Identify which cell holds the provided text, then report its (x, y) central coordinate. 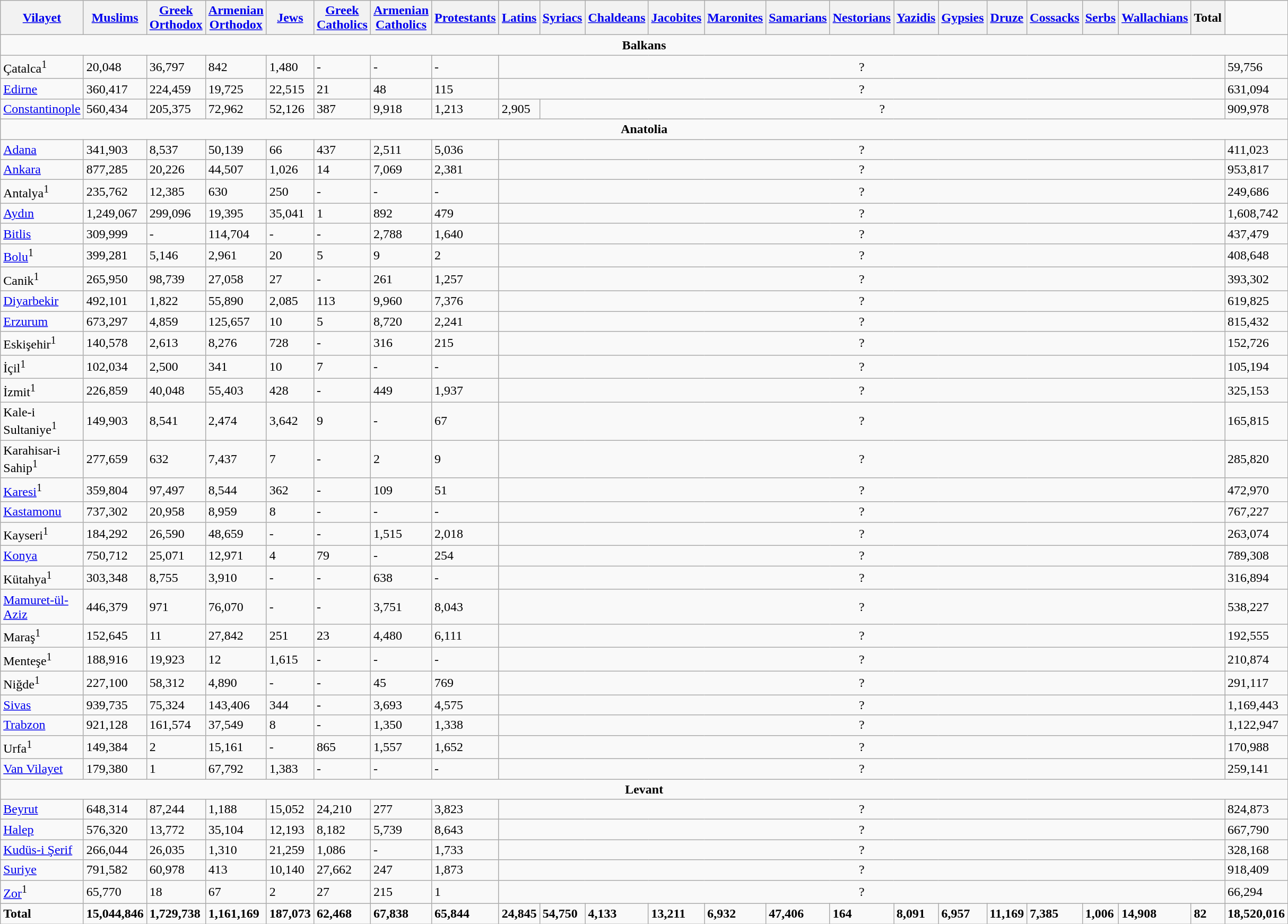
667,790 (1256, 830)
Maraş1 (42, 635)
125,657 (236, 321)
2,474 (236, 421)
7,385 (1055, 914)
58,312 (176, 683)
149,903 (115, 421)
1,729,738 (176, 914)
55,890 (236, 301)
Yazidis (916, 18)
9,960 (401, 301)
789,308 (1256, 556)
815,432 (1256, 321)
3,642 (290, 421)
316 (401, 344)
20,958 (176, 512)
8,959 (236, 512)
277 (401, 809)
Niğde1 (42, 683)
Maronites (735, 18)
82 (1208, 914)
8,544 (236, 490)
1,822 (176, 301)
325,153 (1256, 390)
11 (176, 635)
631,094 (1256, 89)
277,659 (115, 459)
1,873 (466, 870)
25,071 (176, 556)
161,574 (176, 725)
316,894 (1256, 578)
1,257 (466, 279)
8,043 (466, 607)
62,468 (342, 914)
Greek Orthodox (176, 18)
Kudüs-i Şerif (42, 850)
8,755 (176, 578)
1,169,443 (1256, 705)
12,385 (176, 192)
842 (236, 67)
291,117 (1256, 683)
21 (342, 89)
266,044 (115, 850)
791,582 (115, 870)
393,302 (1256, 279)
250 (290, 192)
59,756 (1256, 67)
939,735 (115, 705)
5,739 (401, 830)
Anatolia (644, 129)
1,640 (466, 233)
Armenian Orthodox (236, 18)
14 (342, 170)
Urfa1 (42, 747)
65,770 (115, 892)
60,978 (176, 870)
728 (290, 344)
249,686 (1256, 192)
309,999 (115, 233)
4,859 (176, 321)
737,302 (115, 512)
446,379 (115, 607)
8,276 (236, 344)
Sivas (42, 705)
824,873 (1256, 809)
Çatalca1 (42, 67)
2,085 (290, 301)
6,932 (735, 914)
26,035 (176, 850)
619,825 (1256, 301)
105,194 (1256, 367)
265,950 (115, 279)
638 (401, 578)
4,133 (616, 914)
24,210 (342, 809)
170,988 (1256, 747)
35,104 (236, 830)
299,096 (176, 213)
Gypsies (962, 18)
224,459 (176, 89)
Druze (1007, 18)
865 (342, 747)
113 (342, 301)
630 (236, 192)
2,905 (519, 109)
Serbs (1100, 18)
65,844 (466, 914)
341 (236, 367)
35,041 (290, 213)
Bitlis (42, 233)
2,613 (176, 344)
15,044,846 (115, 914)
359,804 (115, 490)
3,823 (466, 809)
226,859 (115, 390)
399,281 (115, 256)
72,962 (236, 109)
492,101 (115, 301)
2,500 (176, 367)
1,383 (290, 769)
67,792 (236, 769)
66,294 (1256, 892)
10,140 (290, 870)
538,227 (1256, 607)
953,817 (1256, 170)
52,126 (290, 109)
479 (466, 213)
Van Vilayet (42, 769)
23 (342, 635)
İçil1 (42, 367)
87,244 (176, 809)
75,324 (176, 705)
12,193 (290, 830)
1,188 (236, 809)
4,890 (236, 683)
50,139 (236, 150)
8,537 (176, 150)
7,437 (236, 459)
750,712 (115, 556)
261 (401, 279)
Menteşe1 (42, 660)
Jews (290, 18)
152,726 (1256, 344)
20 (290, 256)
54,750 (562, 914)
769 (466, 683)
437 (342, 150)
19,725 (236, 89)
165,815 (1256, 421)
767,227 (1256, 512)
5,146 (176, 256)
Protestants (466, 18)
3,693 (401, 705)
428 (290, 390)
560,434 (115, 109)
1,608,742 (1256, 213)
387 (342, 109)
632 (176, 459)
909,978 (1256, 109)
21,259 (290, 850)
Nestorians (861, 18)
2,241 (466, 321)
Wallachians (1155, 18)
Erzurum (42, 321)
24,845 (519, 914)
247 (401, 870)
328,168 (1256, 850)
Kütahya1 (42, 578)
918,409 (1256, 870)
2,788 (401, 233)
184,292 (115, 534)
1,249,067 (115, 213)
102,034 (115, 367)
6,957 (962, 914)
18,520,016 (1256, 914)
Edirne (42, 89)
192,555 (1256, 635)
Karahisar-i Sahip1 (42, 459)
13,211 (676, 914)
Jacobites (676, 18)
2,381 (466, 170)
Canik1 (42, 279)
48 (401, 89)
8,541 (176, 421)
20,226 (176, 170)
114,704 (236, 233)
227,100 (115, 683)
26,590 (176, 534)
1,480 (290, 67)
303,348 (115, 578)
344 (290, 705)
44,507 (236, 170)
Ankara (42, 170)
Bolu1 (42, 256)
97,497 (176, 490)
15,052 (290, 809)
Kayseri1 (42, 534)
8,720 (401, 321)
152,645 (115, 635)
Syriacs (562, 18)
1,733 (466, 850)
Vilayet (42, 18)
235,762 (115, 192)
1,557 (401, 747)
877,285 (115, 170)
179,380 (115, 769)
12,971 (236, 556)
1,338 (466, 725)
1,515 (401, 534)
472,970 (1256, 490)
79 (342, 556)
2,511 (401, 150)
98,739 (176, 279)
411,023 (1256, 150)
4,480 (401, 635)
576,320 (115, 830)
341,903 (115, 150)
360,417 (115, 89)
1,006 (1100, 914)
Suriye (42, 870)
37,549 (236, 725)
1,350 (401, 725)
Kale-i Sultaniye1 (42, 421)
5,036 (466, 150)
205,375 (176, 109)
437,479 (1256, 233)
115 (466, 89)
14,908 (1155, 914)
285,820 (1256, 459)
27,842 (236, 635)
2,018 (466, 534)
2,961 (236, 256)
7,069 (401, 170)
55,403 (236, 390)
Samarians (798, 18)
51 (466, 490)
Halep (42, 830)
143,406 (236, 705)
921,128 (115, 725)
22,515 (290, 89)
8,182 (342, 830)
Antalya1 (42, 192)
408,648 (1256, 256)
Chaldeans (616, 18)
188,916 (115, 660)
47,406 (798, 914)
1,161,169 (236, 914)
109 (401, 490)
164 (861, 914)
Trabzon (42, 725)
149,384 (115, 747)
971 (176, 607)
1,086 (342, 850)
1,615 (290, 660)
892 (401, 213)
Armenian Catholics (401, 18)
251 (290, 635)
Mamuret-ül-Aziz (42, 607)
76,070 (236, 607)
1,937 (466, 390)
48,659 (236, 534)
140,578 (115, 344)
254 (466, 556)
40,048 (176, 390)
13,772 (176, 830)
Latins (519, 18)
673,297 (115, 321)
Balkans (644, 45)
İzmit1 (42, 390)
1,213 (466, 109)
15,161 (236, 747)
11,169 (1007, 914)
Zor1 (42, 892)
Levant (644, 789)
27,058 (236, 279)
36,797 (176, 67)
Muslims (115, 18)
Eskişehir1 (42, 344)
45 (401, 683)
Diyarbekir (42, 301)
7,376 (466, 301)
259,141 (1256, 769)
Beyrut (42, 809)
413 (236, 870)
6,111 (466, 635)
263,074 (1256, 534)
19,395 (236, 213)
4,575 (466, 705)
9,918 (401, 109)
449 (401, 390)
648,314 (115, 809)
66 (290, 150)
Karesi1 (42, 490)
3,751 (401, 607)
Kastamonu (42, 512)
1,310 (236, 850)
Aydın (42, 213)
Greek Catholics (342, 18)
27,662 (342, 870)
Constantinople (42, 109)
18 (176, 892)
Cossacks (1055, 18)
4 (290, 556)
1,122,947 (1256, 725)
8,643 (466, 830)
1,026 (290, 170)
67,838 (401, 914)
12 (236, 660)
Adana (42, 150)
187,073 (290, 914)
362 (290, 490)
3,910 (236, 578)
210,874 (1256, 660)
1,652 (466, 747)
19,923 (176, 660)
8,091 (916, 914)
Konya (42, 556)
20,048 (115, 67)
